Locate the cell with the specified text and output its [X, Y] center coordinate. 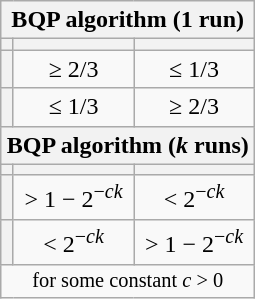
BQP algorithm (1 run) [128, 20]
for some constant c > 0 [128, 281]
BQP algorithm (k runs) [128, 145]
